Output the (X, Y) coordinate of the center of the cell containing the given text.  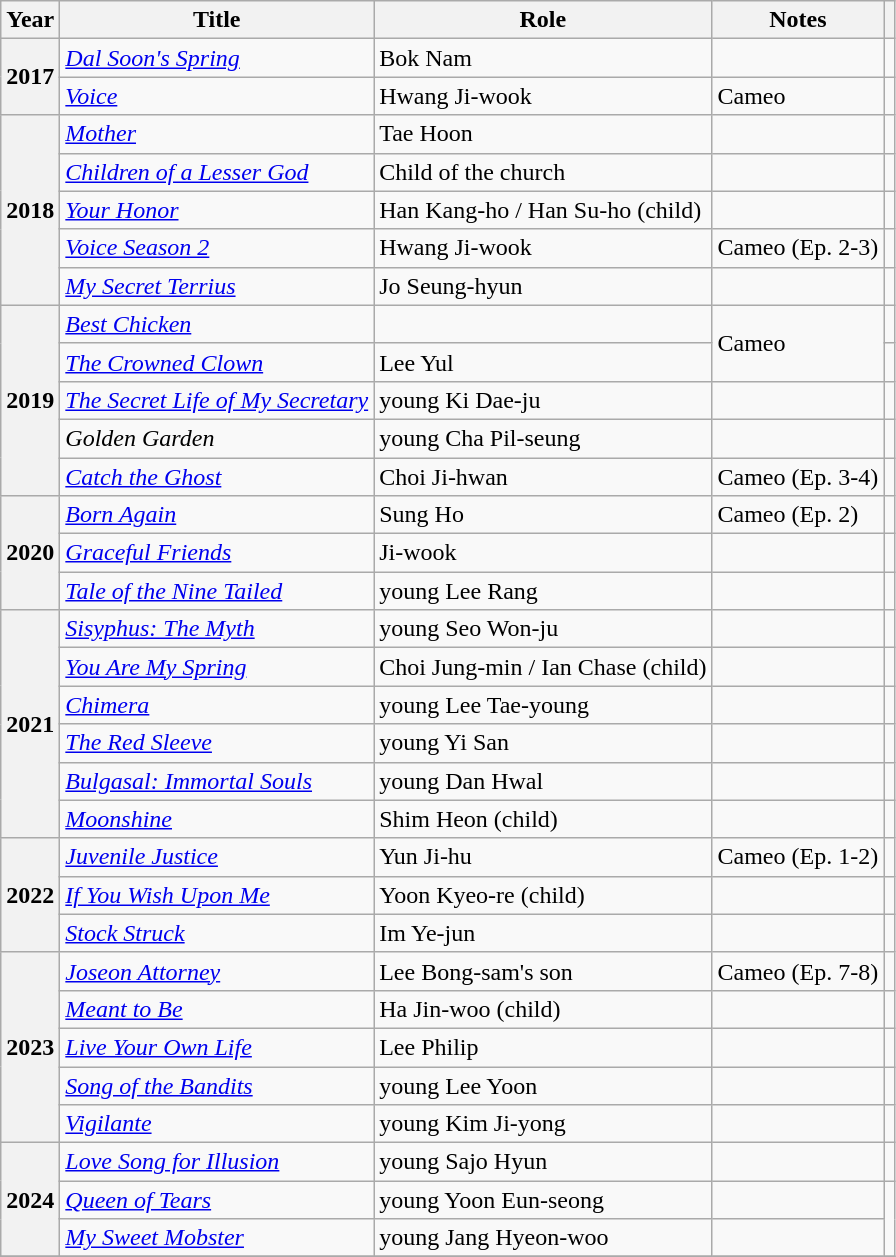
Child of the church (543, 172)
Han Kang-ho / Han Su-ho (child) (543, 210)
Dal Soon's Spring (217, 58)
Yoon Kyeo-re (child) (543, 895)
Lee Yul (543, 362)
Sung Ho (543, 515)
young Ki Dae-ju (543, 400)
My Secret Terrius (217, 286)
You Are My Spring (217, 667)
young Seo Won-ju (543, 629)
Voice Season 2 (217, 248)
young Cha Pil-seung (543, 438)
Song of the Bandits (217, 1085)
Golden Garden (217, 438)
Jo Seung-hyun (543, 286)
Catch the Ghost (217, 477)
Voice (217, 96)
Shim Heon (child) (543, 819)
Chimera (217, 705)
Joseon Attorney (217, 971)
young Jang Hyeon-woo (543, 1238)
young Lee Yoon (543, 1085)
Notes (798, 20)
The Red Sleeve (217, 743)
Queen of Tears (217, 1200)
young Yi San (543, 743)
Cameo (Ep. 2-3) (798, 248)
Born Again (217, 515)
Mother (217, 134)
Ji-wook (543, 553)
Role (543, 20)
Cameo (Ep. 3-4) (798, 477)
Live Your Own Life (217, 1047)
2020 (30, 553)
Cameo (Ep. 2) (798, 515)
Stock Struck (217, 933)
Cameo (Ep. 7-8) (798, 971)
Yun Ji-hu (543, 857)
Your Honor (217, 210)
Ha Jin-woo (child) (543, 1009)
Juvenile Justice (217, 857)
Lee Bong-sam's son (543, 971)
Children of a Lesser God (217, 172)
2017 (30, 77)
2021 (30, 724)
young Yoon Eun-seong (543, 1200)
young Kim Ji-yong (543, 1124)
Vigilante (217, 1124)
Choi Ji-hwan (543, 477)
young Lee Tae-young (543, 705)
young Lee Rang (543, 591)
My Sweet Mobster (217, 1238)
2019 (30, 400)
Cameo (Ep. 1-2) (798, 857)
Choi Jung-min / Ian Chase (child) (543, 667)
Meant to Be (217, 1009)
The Secret Life of My Secretary (217, 400)
young Dan Hwal (543, 781)
Tale of the Nine Tailed (217, 591)
Title (217, 20)
If You Wish Upon Me (217, 895)
2018 (30, 210)
Bok Nam (543, 58)
2024 (30, 1200)
Moonshine (217, 819)
Sisyphus: The Myth (217, 629)
Best Chicken (217, 324)
Lee Philip (543, 1047)
2023 (30, 1047)
Im Ye-jun (543, 933)
2022 (30, 895)
Love Song for Illusion (217, 1162)
Bulgasal: Immortal Souls (217, 781)
Graceful Friends (217, 553)
Tae Hoon (543, 134)
The Crowned Clown (217, 362)
Year (30, 20)
young Sajo Hyun (543, 1162)
